Locate the cell with the specified text and output its [x, y] center coordinate. 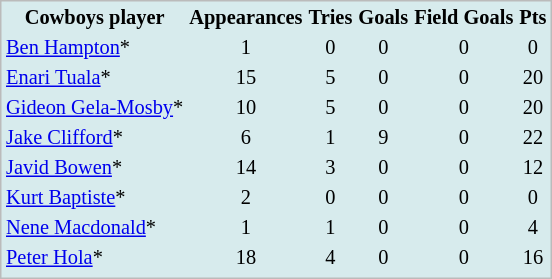
2 [246, 198]
22 [533, 138]
16 [533, 258]
Field Goals [464, 18]
Kurt Baptiste* [94, 198]
Enari Tuala* [94, 78]
Appearances [246, 18]
Jake Clifford* [94, 138]
6 [246, 138]
3 [330, 168]
Ben Hampton* [94, 48]
Nene Macdonald* [94, 228]
9 [384, 138]
Cowboys player [94, 18]
15 [246, 78]
14 [246, 168]
Gideon Gela-Mosby* [94, 108]
12 [533, 168]
18 [246, 258]
Tries [330, 18]
Javid Bowen* [94, 168]
10 [246, 108]
Goals [384, 18]
Peter Hola* [94, 258]
Pts [533, 18]
